Return the [X, Y] coordinate for the center point of the cell that contains the specified text.  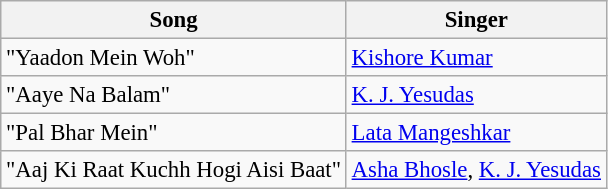
"Aaye Na Balam" [174, 95]
Singer [476, 20]
Lata Mangeshkar [476, 133]
"Yaadon Mein Woh" [174, 58]
Song [174, 20]
K. J. Yesudas [476, 95]
"Aaj Ki Raat Kuchh Hogi Aisi Baat" [174, 170]
Asha Bhosle, K. J. Yesudas [476, 170]
Kishore Kumar [476, 58]
"Pal Bhar Mein" [174, 133]
